Scan for the cell matching the given text and deliver its (x, y) coordinate at center. 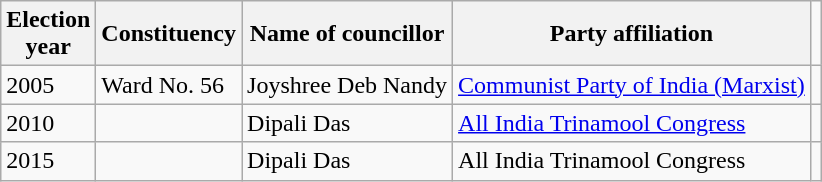
Communist Party of India (Marxist) (632, 85)
Constituency (169, 34)
Name of councillor (348, 34)
2005 (48, 85)
Ward No. 56 (169, 85)
2015 (48, 161)
Party affiliation (632, 34)
Election year (48, 34)
2010 (48, 123)
Joyshree Deb Nandy (348, 85)
